Identify which cell holds the provided text, then report its (X, Y) central coordinate. 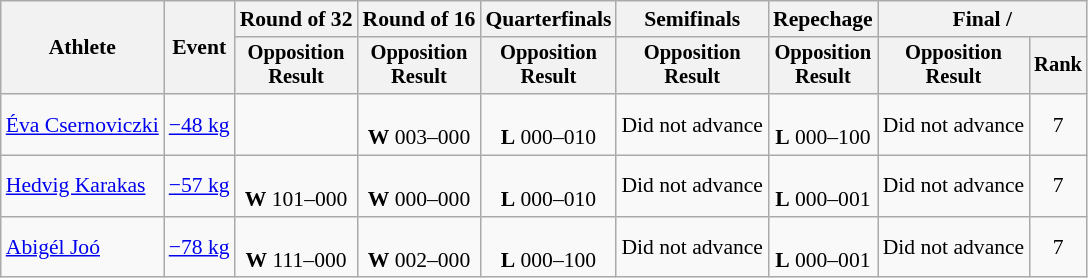
Round of 16 (418, 19)
Quarterfinals (548, 19)
Athlete (82, 48)
Round of 32 (296, 19)
Repechage (823, 19)
Hedvig Karakas (82, 186)
−57 kg (200, 186)
−48 kg (200, 124)
−78 kg (200, 248)
W 101–000 (296, 186)
Rank (1058, 66)
Event (200, 48)
Final / (982, 19)
Semifinals (692, 19)
Abigél Joó (82, 248)
Éva Csernoviczki (82, 124)
W 111–000 (296, 248)
W 003–000 (418, 124)
W 000–000 (418, 186)
W 002–000 (418, 248)
